Detect which cell encompasses the target text, then output its (x, y) center coordinate. 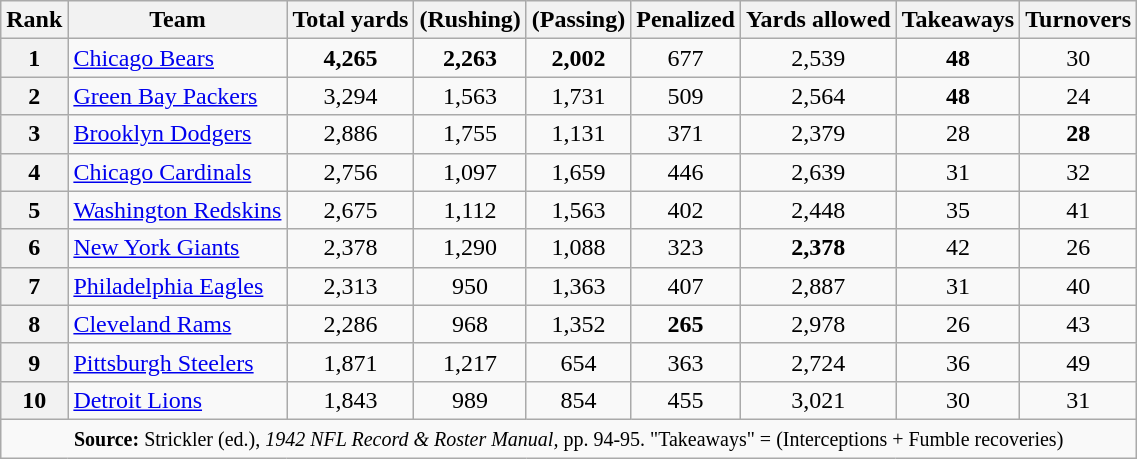
7 (34, 286)
323 (686, 248)
43 (1078, 324)
1,131 (578, 134)
4 (34, 172)
1,871 (350, 362)
41 (1078, 210)
Cleveland Rams (178, 324)
1,290 (470, 248)
2,448 (818, 210)
1,217 (470, 362)
455 (686, 400)
2,539 (818, 58)
Source: Strickler (ed.), 1942 NFL Record & Roster Manual, pp. 94-95. "Takeaways" = (Interceptions + Fumble recoveries) (569, 438)
3,021 (818, 400)
3 (34, 134)
509 (686, 96)
2,263 (470, 58)
402 (686, 210)
6 (34, 248)
Yards allowed (818, 20)
1,755 (470, 134)
1,363 (578, 286)
2,564 (818, 96)
2,286 (350, 324)
1,088 (578, 248)
Team (178, 20)
677 (686, 58)
40 (1078, 286)
363 (686, 362)
2 (34, 96)
Penalized (686, 20)
35 (958, 210)
10 (34, 400)
Detroit Lions (178, 400)
2,379 (818, 134)
989 (470, 400)
2,886 (350, 134)
Takeaways (958, 20)
New York Giants (178, 248)
42 (958, 248)
2,887 (818, 286)
9 (34, 362)
968 (470, 324)
446 (686, 172)
1,659 (578, 172)
2,756 (350, 172)
Philadelphia Eagles (178, 286)
2,675 (350, 210)
Green Bay Packers (178, 96)
854 (578, 400)
Washington Redskins (178, 210)
1,843 (350, 400)
Pittsburgh Steelers (178, 362)
36 (958, 362)
265 (686, 324)
8 (34, 324)
(Passing) (578, 20)
Total yards (350, 20)
Brooklyn Dodgers (178, 134)
2,724 (818, 362)
950 (470, 286)
654 (578, 362)
3,294 (350, 96)
1 (34, 58)
49 (1078, 362)
1,097 (470, 172)
1,731 (578, 96)
2,002 (578, 58)
(Rushing) (470, 20)
5 (34, 210)
2,639 (818, 172)
Rank (34, 20)
1,352 (578, 324)
Chicago Bears (178, 58)
32 (1078, 172)
2,313 (350, 286)
4,265 (350, 58)
Chicago Cardinals (178, 172)
Turnovers (1078, 20)
1,112 (470, 210)
371 (686, 134)
2,978 (818, 324)
407 (686, 286)
24 (1078, 96)
